From the cell containing the given text, extract its center point as (x, y) coordinate. 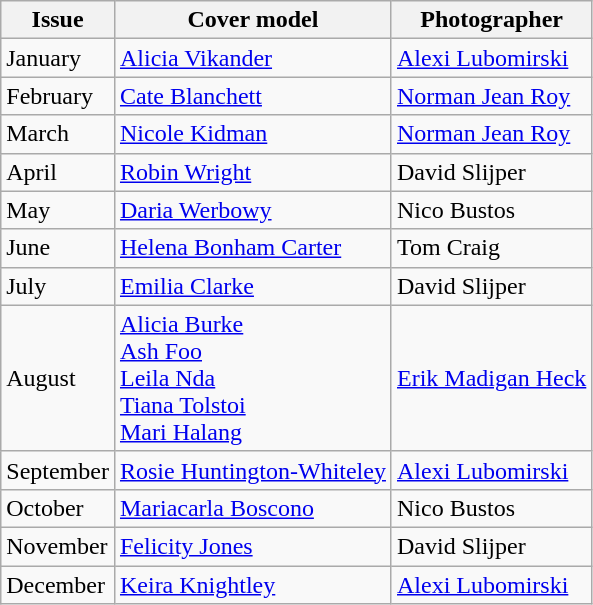
Photographer (491, 20)
May (58, 210)
Issue (58, 20)
October (58, 508)
Emilia Clarke (252, 286)
June (58, 248)
Daria Werbowy (252, 210)
Alicia BurkeAsh FooLeila NdaTiana TolstoiMari Halang (252, 378)
Cate Blanchett (252, 96)
February (58, 96)
March (58, 134)
September (58, 470)
Helena Bonham Carter (252, 248)
Erik Madigan Heck (491, 378)
July (58, 286)
Robin Wright (252, 172)
November (58, 546)
August (58, 378)
April (58, 172)
Rosie Huntington-Whiteley (252, 470)
Alicia Vikander (252, 58)
Cover model (252, 20)
December (58, 585)
Nicole Kidman (252, 134)
January (58, 58)
Tom Craig (491, 248)
Mariacarla Boscono (252, 508)
Keira Knightley (252, 585)
Felicity Jones (252, 546)
